Find where the given text appears and provide that cell's center as (X, Y) coordinate. 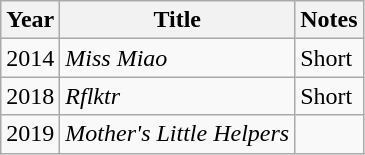
2019 (30, 134)
Title (178, 20)
Miss Miao (178, 58)
Notes (329, 20)
Mother's Little Helpers (178, 134)
Year (30, 20)
2018 (30, 96)
2014 (30, 58)
Rflktr (178, 96)
